Return the [X, Y] coordinate for the center point of the cell that contains the specified text.  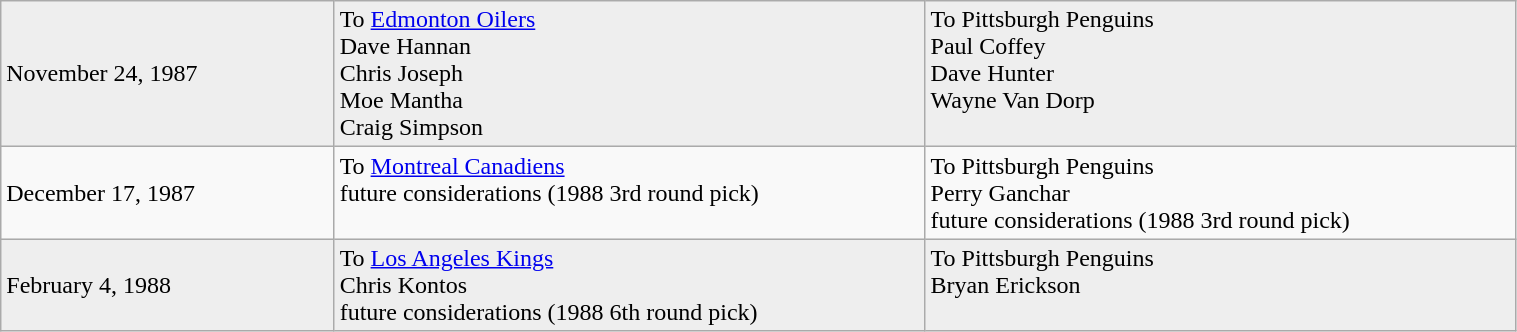
November 24, 1987 [168, 74]
To Edmonton OilersDave HannanChris JosephMoe ManthaCraig Simpson [630, 74]
To Montreal Canadiensfuture considerations (1988 3rd round pick) [630, 193]
To Pittsburgh PenguinsPaul CoffeyDave HunterWayne Van Dorp [1220, 74]
February 4, 1988 [168, 285]
To Los Angeles KingsChris Kontosfuture considerations (1988 6th round pick) [630, 285]
December 17, 1987 [168, 193]
To Pittsburgh PenguinsBryan Erickson [1220, 285]
To Pittsburgh PenguinsPerry Gancharfuture considerations (1988 3rd round pick) [1220, 193]
